Scan for the cell matching the given text and deliver its (x, y) coordinate at center. 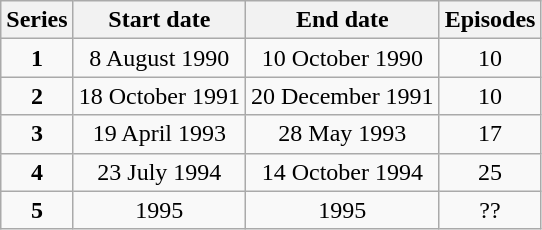
25 (490, 172)
20 December 1991 (342, 96)
2 (37, 96)
?? (490, 210)
17 (490, 134)
10 October 1990 (342, 58)
3 (37, 134)
5 (37, 210)
23 July 1994 (159, 172)
End date (342, 20)
8 August 1990 (159, 58)
28 May 1993 (342, 134)
1 (37, 58)
4 (37, 172)
Start date (159, 20)
19 April 1993 (159, 134)
14 October 1994 (342, 172)
Series (37, 20)
18 October 1991 (159, 96)
Episodes (490, 20)
